Provide the (x, y) coordinate of the cell's center where the given text is located.  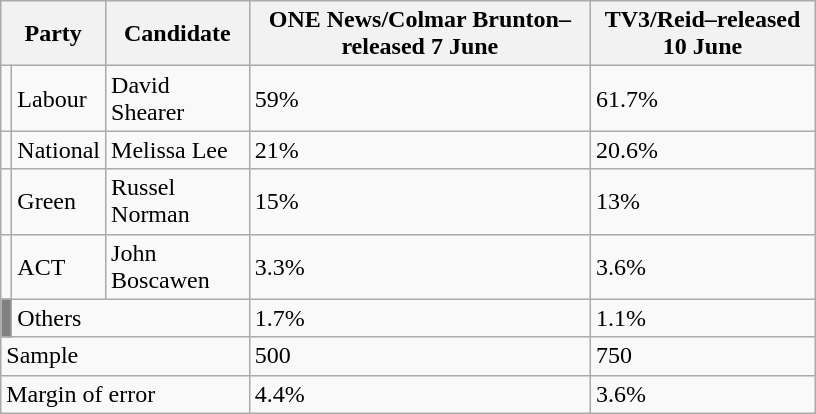
1.1% (703, 318)
3.3% (420, 266)
500 (420, 356)
4.4% (420, 394)
20.6% (703, 150)
15% (420, 202)
Party (54, 34)
750 (703, 356)
Margin of error (125, 394)
ONE News/Colmar Brunton–released 7 June (420, 34)
David Shearer (178, 98)
1.7% (420, 318)
Melissa Lee (178, 150)
13% (703, 202)
John Boscawen (178, 266)
Russel Norman (178, 202)
National (59, 150)
TV3/Reid–released 10 June (703, 34)
61.7% (703, 98)
Labour (59, 98)
59% (420, 98)
Sample (125, 356)
ACT (59, 266)
Green (59, 202)
Candidate (178, 34)
Others (130, 318)
21% (420, 150)
